Identify which cell holds the provided text, then report its (X, Y) central coordinate. 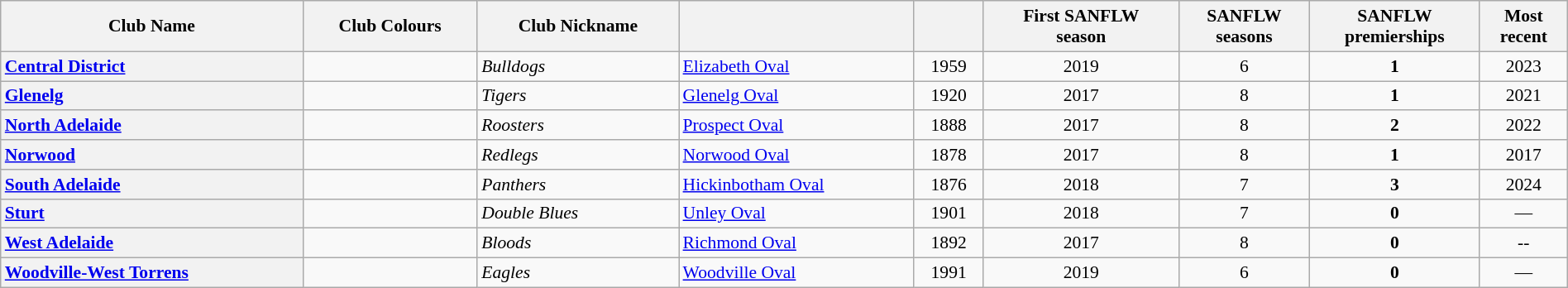
Hickinbotham Oval (797, 185)
Central District (152, 66)
South Adelaide (152, 185)
Unley Oval (797, 214)
Norwood Oval (797, 155)
Richmond Oval (797, 243)
1920 (949, 96)
Woodville Oval (797, 273)
Sturt (152, 214)
1959 (949, 66)
Panthers (577, 185)
Redlegs (577, 155)
1876 (949, 185)
SANFLWpremierships (1395, 26)
2023 (1523, 66)
1991 (949, 273)
Club Colours (390, 26)
Bloods (577, 243)
-- (1523, 243)
First SANFLWseason (1081, 26)
3 (1395, 185)
North Adelaide (152, 126)
Glenelg (152, 96)
Eagles (577, 273)
Norwood (152, 155)
Woodville-West Torrens (152, 273)
West Adelaide (152, 243)
Mostrecent (1523, 26)
Club Nickname (577, 26)
2024 (1523, 185)
1901 (949, 214)
Roosters (577, 126)
SANFLWseasons (1244, 26)
1892 (949, 243)
Double Blues (577, 214)
1878 (949, 155)
Prospect Oval (797, 126)
Elizabeth Oval (797, 66)
Tigers (577, 96)
1888 (949, 126)
Glenelg Oval (797, 96)
Bulldogs (577, 66)
2021 (1523, 96)
2022 (1523, 126)
2 (1395, 126)
Club Name (152, 26)
